For the text-containing cell, return its midpoint in [x, y] coordinate format. 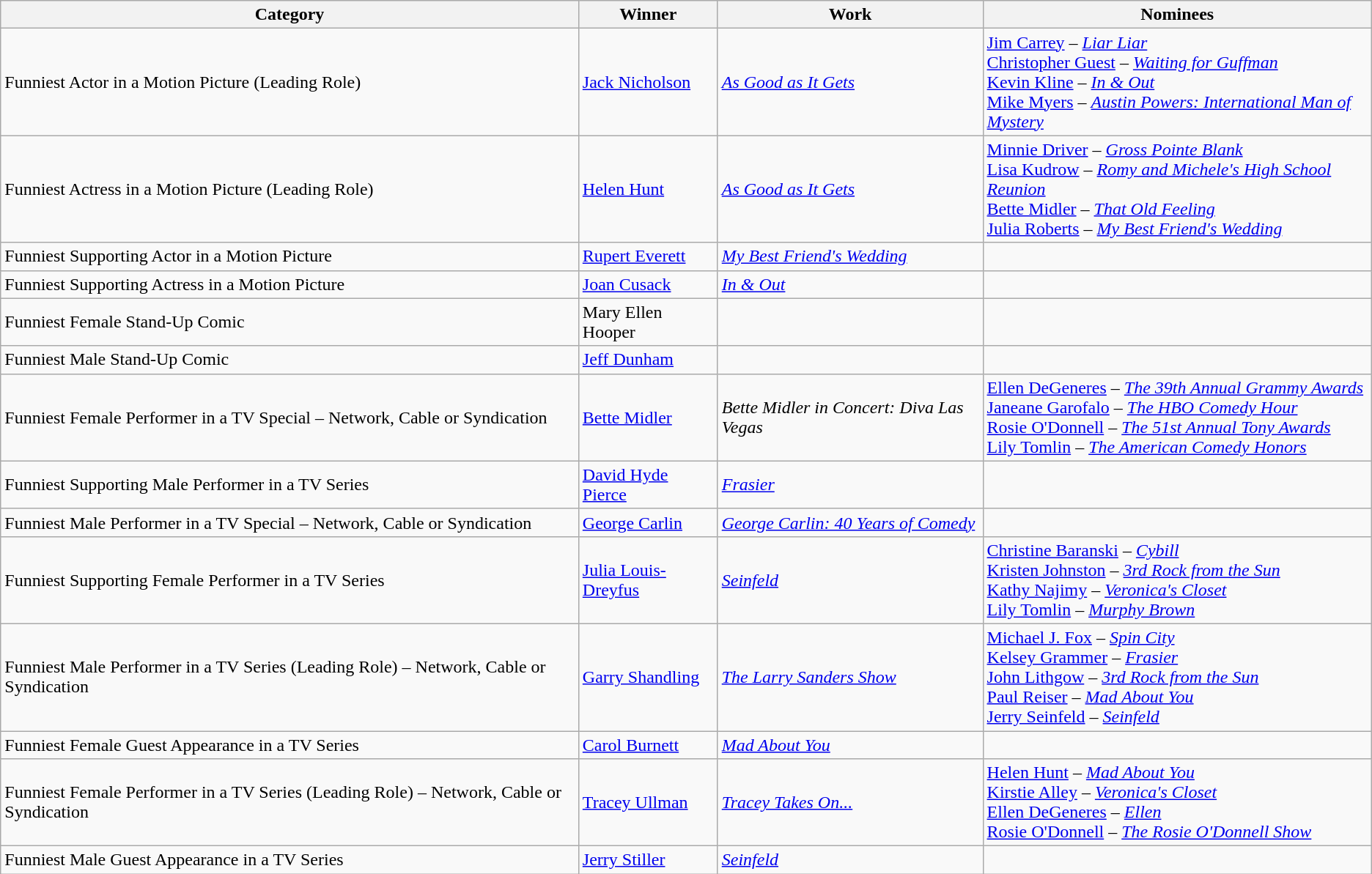
Funniest Male Performer in a TV Series (Leading Role) – Network, Cable or Syndication [290, 677]
Garry Shandling [648, 677]
Funniest Supporting Male Performer in a TV Series [290, 485]
Funniest Male Guest Appearance in a TV Series [290, 860]
Funniest Female Performer in a TV Special – Network, Cable or Syndication [290, 418]
Funniest Male Stand-Up Comic [290, 360]
Jerry Stiller [648, 860]
Bette Midler [648, 418]
Funniest Supporting Actor in a Motion Picture [290, 256]
Michael J. Fox – Spin CityKelsey Grammer – FrasierJohn Lithgow – 3rd Rock from the SunPaul Reiser – Mad About YouJerry Seinfeld – Seinfeld [1177, 677]
David Hyde Pierce [648, 485]
The Larry Sanders Show [850, 677]
Tracey Ullman [648, 803]
Frasier [850, 485]
Funniest Female Guest Appearance in a TV Series [290, 745]
George Carlin [648, 522]
Mary Ellen Hooper [648, 322]
Funniest Male Performer in a TV Special – Network, Cable or Syndication [290, 522]
Nominees [1177, 15]
Funniest Actor in a Motion Picture (Leading Role) [290, 82]
Helen Hunt – Mad About YouKirstie Alley – Veronica's ClosetEllen DeGeneres – EllenRosie O'Donnell – The Rosie O'Donnell Show [1177, 803]
Carol Burnett [648, 745]
In & Out [850, 284]
Category [290, 15]
Funniest Female Stand-Up Comic [290, 322]
Funniest Supporting Actress in a Motion Picture [290, 284]
Bette Midler in Concert: Diva Las Vegas [850, 418]
Jim Carrey – Liar LiarChristopher Guest – Waiting for GuffmanKevin Kline – In & OutMike Myers – Austin Powers: International Man of Mystery [1177, 82]
Work [850, 15]
Julia Louis-Dreyfus [648, 580]
My Best Friend's Wedding [850, 256]
Joan Cusack [648, 284]
George Carlin: 40 Years of Comedy [850, 522]
Jeff Dunham [648, 360]
Helen Hunt [648, 189]
Funniest Female Performer in a TV Series (Leading Role) – Network, Cable or Syndication [290, 803]
Funniest Supporting Female Performer in a TV Series [290, 580]
Winner [648, 15]
Rupert Everett [648, 256]
Tracey Takes On... [850, 803]
Mad About You [850, 745]
Funniest Actress in a Motion Picture (Leading Role) [290, 189]
Christine Baranski – CybillKristen Johnston – 3rd Rock from the SunKathy Najimy – Veronica's ClosetLily Tomlin – Murphy Brown [1177, 580]
Jack Nicholson [648, 82]
